Extract the (x, y) coordinate from the center of the cell holding the provided text.  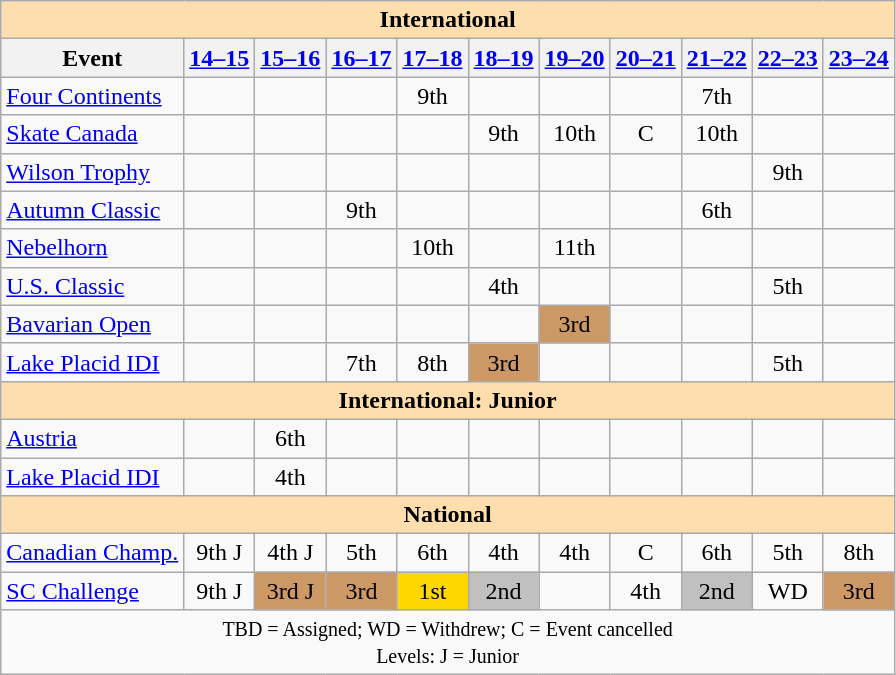
1st (432, 591)
Canadian Champ. (92, 553)
14–15 (220, 58)
22–23 (788, 58)
Austria (92, 438)
Four Continents (92, 96)
TBD = Assigned; WD = Withdrew; C = Event cancelled Levels: J = Junior (448, 642)
Wilson Trophy (92, 172)
U.S. Classic (92, 286)
Bavarian Open (92, 324)
Event (92, 58)
17–18 (432, 58)
Skate Canada (92, 134)
International (448, 20)
WD (788, 591)
19–20 (574, 58)
23–24 (858, 58)
15–16 (290, 58)
21–22 (716, 58)
Nebelhorn (92, 248)
20–21 (646, 58)
National (448, 515)
18–19 (504, 58)
3rd J (290, 591)
4th J (290, 553)
Autumn Classic (92, 210)
SC Challenge (92, 591)
11th (574, 248)
International: Junior (448, 400)
16–17 (362, 58)
